Extract the (x, y) coordinate from the center of the cell holding the provided text.  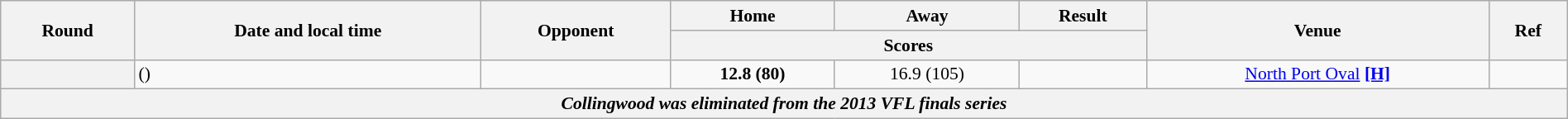
Away (926, 16)
Collingwood was eliminated from the 2013 VFL finals series (784, 104)
Ref (1528, 30)
Date and local time (308, 30)
Round (68, 30)
North Port Oval [H] (1317, 74)
12.8 (80) (753, 74)
Opponent (576, 30)
Result (1083, 16)
() (308, 74)
Scores (908, 45)
Venue (1317, 30)
Home (753, 16)
16.9 (105) (926, 74)
